Pinpoint the cell where the given text exists, returning its (X, Y) midpoint coordinate. 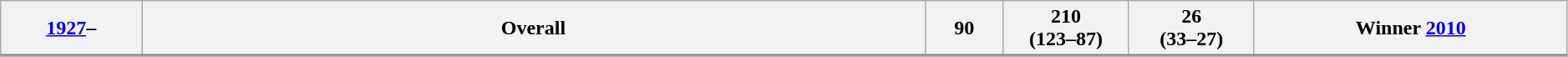
Winner 2010 (1410, 28)
1927– (72, 28)
26(33–27) (1191, 28)
210(123–87) (1066, 28)
90 (964, 28)
Overall (534, 28)
